Provide the (X, Y) coordinate of the cell's center where the given text is located.  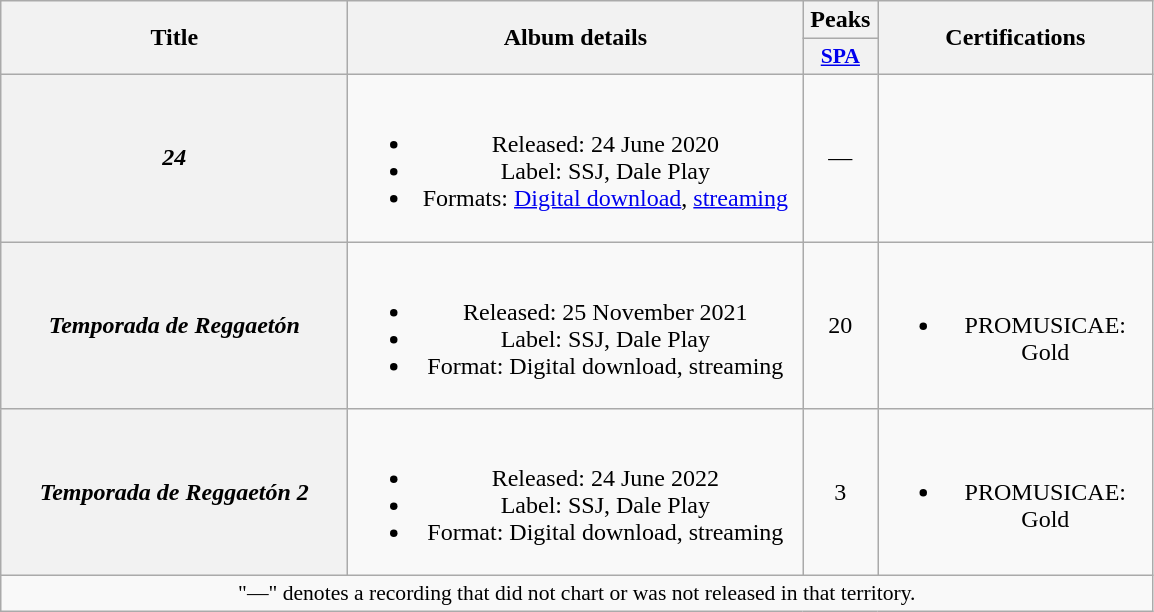
— (840, 158)
24 (174, 158)
Title (174, 38)
Album details (576, 38)
Temporada de Reggaetón (174, 326)
Peaks (840, 20)
SPA (840, 57)
3 (840, 492)
Certifications (1016, 38)
Released: 24 June 2020Label: SSJ, Dale PlayFormats: Digital download, streaming (576, 158)
Temporada de Reggaetón 2 (174, 492)
20 (840, 326)
Released: 24 June 2022Label: SSJ, Dale PlayFormat: Digital download, streaming (576, 492)
"—" denotes a recording that did not chart or was not released in that territory. (577, 594)
Released: 25 November 2021Label: SSJ, Dale PlayFormat: Digital download, streaming (576, 326)
